Determine the (X, Y) coordinate at the center of the cell enclosing the given text.  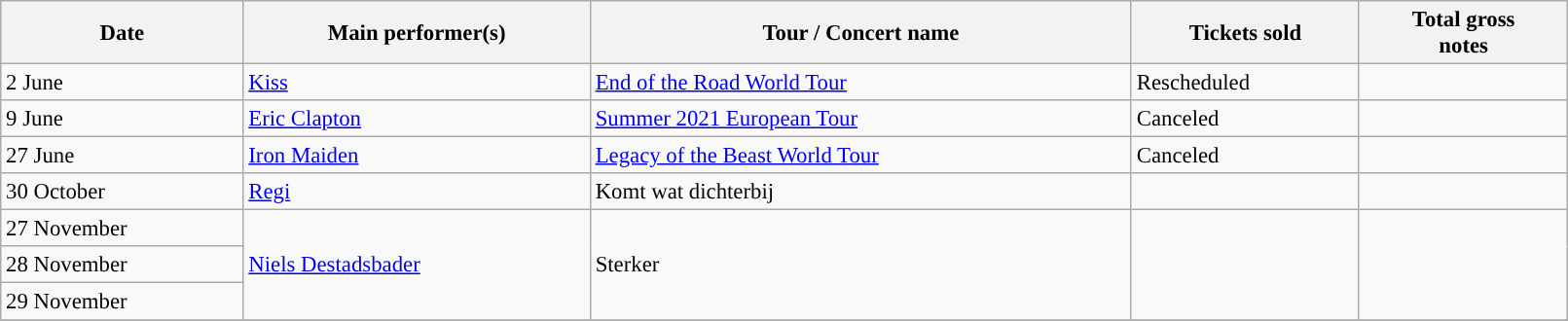
2 June (123, 83)
27 November (123, 229)
Rescheduled (1245, 83)
Kiss (417, 83)
Iron Maiden (417, 156)
Tickets sold (1245, 33)
Eric Clapton (417, 119)
Tour / Concert name (860, 33)
Legacy of the Beast World Tour (860, 156)
29 November (123, 302)
Date (123, 33)
Niels Destadsbader (417, 265)
Summer 2021 European Tour (860, 119)
27 June (123, 156)
Komt wat dichterbij (860, 192)
Main performer(s) (417, 33)
Regi (417, 192)
28 November (123, 266)
9 June (123, 119)
Sterker (860, 265)
End of the Road World Tour (860, 83)
Total grossnotes (1463, 33)
30 October (123, 192)
